Locate the cell with the specified text and output its [X, Y] center coordinate. 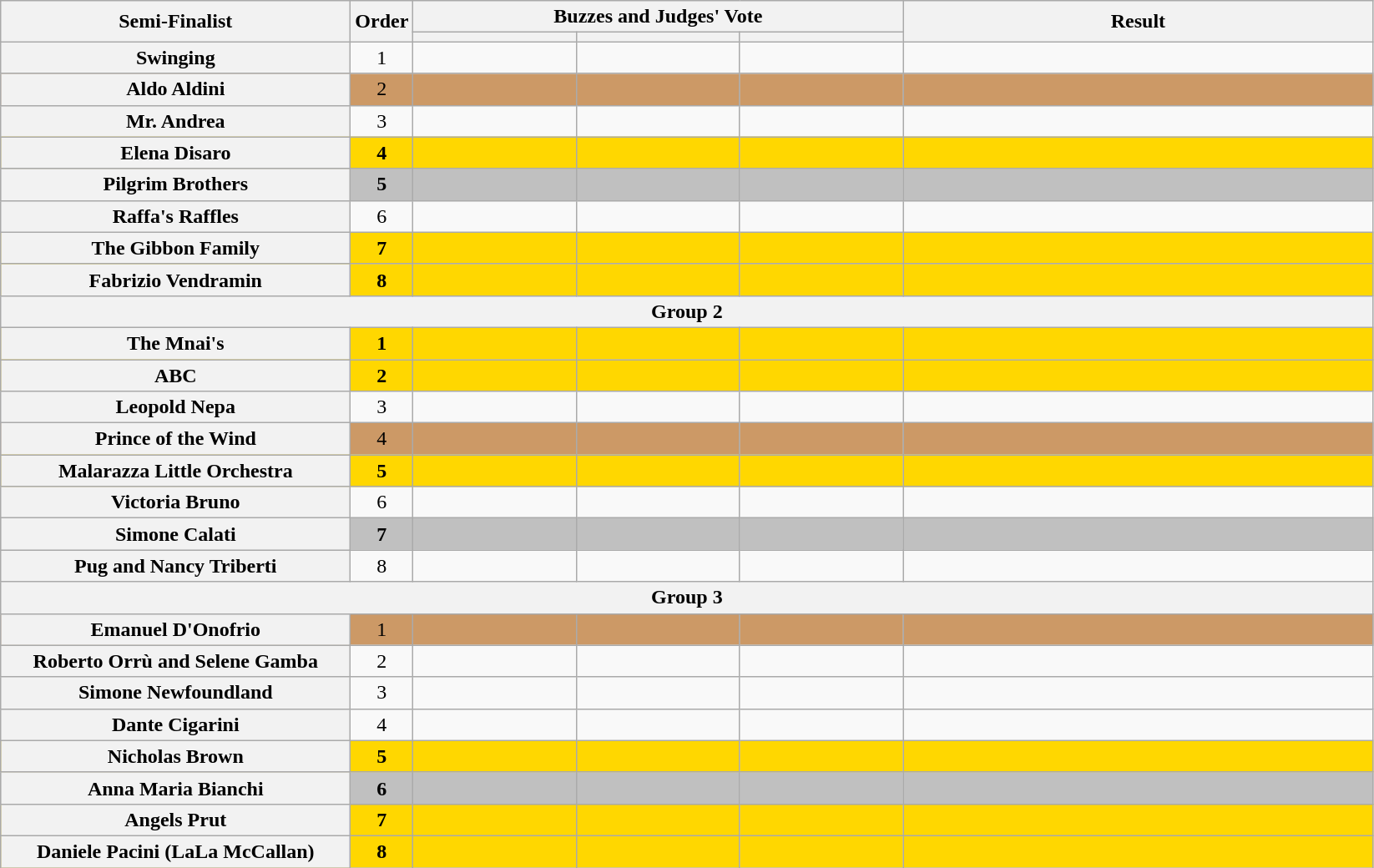
Group 3 [687, 598]
Prince of the Wind [175, 439]
The Mnai's [175, 343]
Result [1139, 22]
Angels Prut [175, 820]
Leopold Nepa [175, 407]
Raffa's Raffles [175, 216]
Order [382, 22]
Group 2 [687, 311]
Aldo Aldini [175, 89]
Pilgrim Brothers [175, 184]
Simone Newfoundland [175, 693]
Simone Calati [175, 534]
Swinging [175, 58]
Roberto Orrù and Selene Gamba [175, 661]
Elena Disaro [175, 153]
Semi-Finalist [175, 22]
Anna Maria Bianchi [175, 788]
Dante Cigarini [175, 724]
Mr. Andrea [175, 121]
Daniele Pacini (LaLa McCallan) [175, 851]
Buzzes and Judges' Vote [658, 17]
Pug and Nancy Triberti [175, 566]
Nicholas Brown [175, 756]
Malarazza Little Orchestra [175, 471]
Fabrizio Vendramin [175, 280]
The Gibbon Family [175, 248]
Emanuel D'Onofrio [175, 629]
Victoria Bruno [175, 502]
ABC [175, 375]
